Return (X, Y) of the center of cell containing provided text 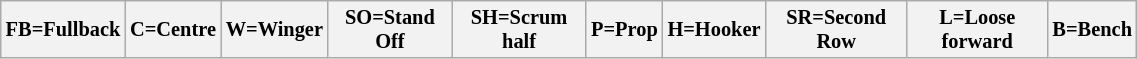
SO=Stand Off (390, 29)
B=Bench (1092, 29)
L=Loose forward (977, 29)
SR=Second Row (836, 29)
W=Winger (274, 29)
P=Prop (624, 29)
SH=Scrum half (519, 29)
C=Centre (173, 29)
FB=Fullback (63, 29)
H=Hooker (714, 29)
